Capture the cell that displays the provided text and extract its (X, Y) central coordinate. 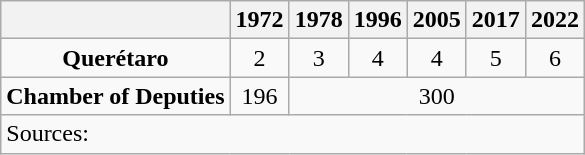
2017 (496, 20)
Chamber of Deputies (116, 96)
1978 (318, 20)
1972 (260, 20)
2005 (436, 20)
6 (554, 58)
Sources: (293, 134)
2 (260, 58)
3 (318, 58)
300 (436, 96)
1996 (378, 20)
196 (260, 96)
Querétaro (116, 58)
5 (496, 58)
2022 (554, 20)
